Extract the [X, Y] coordinate from the center of the cell holding the provided text.  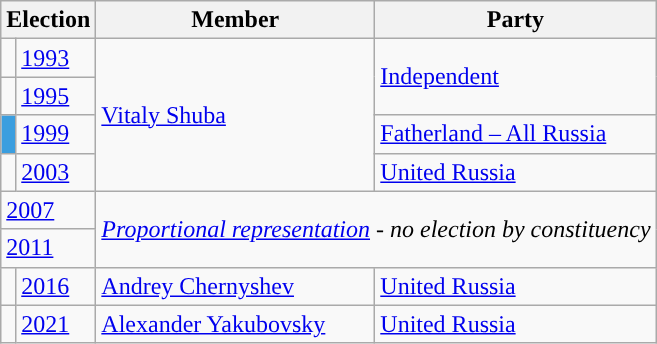
Fatherland – All Russia [516, 134]
Andrey Chernyshev [236, 286]
Member [236, 20]
2016 [56, 286]
2007 [48, 210]
2003 [56, 172]
Party [516, 20]
2011 [48, 248]
Proportional representation - no election by constituency [376, 229]
1999 [56, 134]
Election [48, 20]
2021 [56, 324]
1993 [56, 58]
Vitaly Shuba [236, 115]
1995 [56, 96]
Independent [516, 77]
Alexander Yakubovsky [236, 324]
